Detect which cell encompasses the target text, then output its [X, Y] center coordinate. 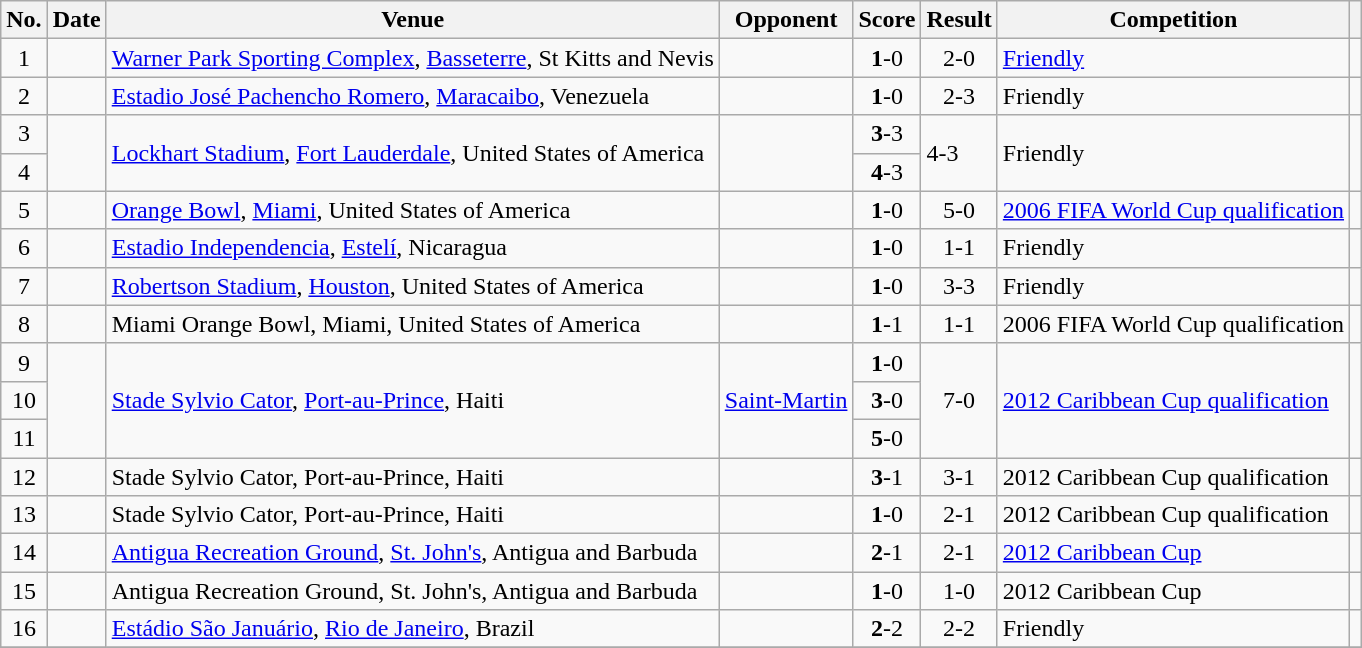
Orange Bowl, Miami, United States of America [412, 210]
Miami Orange Bowl, Miami, United States of America [412, 324]
Score [887, 20]
7-0 [959, 400]
12 [24, 477]
3 [24, 134]
Estadio Independencia, Estelí, Nicaragua [412, 248]
Warner Park Sporting Complex, Basseterre, St Kitts and Nevis [412, 58]
1 [24, 58]
Venue [412, 20]
Robertson Stadium, Houston, United States of America [412, 286]
Lockhart Stadium, Fort Lauderdale, United States of America [412, 153]
Date [76, 20]
Result [959, 20]
13 [24, 515]
7 [24, 286]
15 [24, 591]
5 [24, 210]
10 [24, 400]
2-0 [959, 58]
14 [24, 553]
8 [24, 324]
Saint-Martin [786, 400]
9 [24, 362]
Estadio José Pachencho Romero, Maracaibo, Venezuela [412, 96]
16 [24, 629]
Competition [1173, 20]
4 [24, 172]
6 [24, 248]
2-3 [959, 96]
11 [24, 438]
2 [24, 96]
3-0 [887, 400]
Estádio São Januário, Rio de Janeiro, Brazil [412, 629]
No. [24, 20]
Opponent [786, 20]
